Determine the [x, y] coordinate at the center of the cell enclosing the given text.  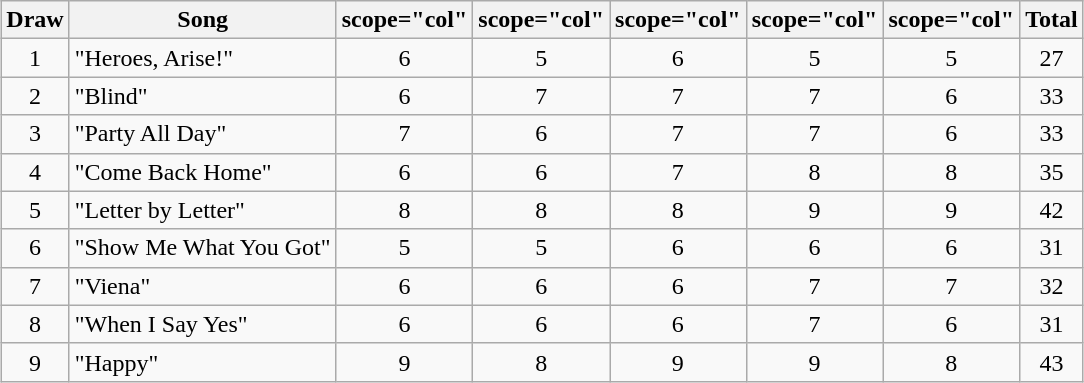
Song [202, 20]
"Letter by Letter" [202, 210]
"Show Me What You Got" [202, 248]
2 [35, 96]
"When I Say Yes" [202, 324]
"Viena" [202, 286]
"Heroes, Arise!" [202, 58]
32 [1052, 286]
4 [35, 172]
"Come Back Home" [202, 172]
1 [35, 58]
35 [1052, 172]
"Party All Day" [202, 134]
27 [1052, 58]
43 [1052, 362]
3 [35, 134]
Draw [35, 20]
Total [1052, 20]
42 [1052, 210]
"Happy" [202, 362]
"Blind" [202, 96]
